Provide the [x, y] coordinate of the cell's center where the given text is located.  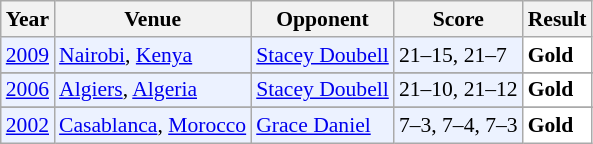
7–3, 7–4, 7–3 [458, 126]
Grace Daniel [322, 126]
21–15, 21–7 [458, 55]
Score [458, 19]
Casablanca, Morocco [152, 126]
Result [558, 19]
2009 [28, 55]
2002 [28, 126]
Venue [152, 19]
Algiers, Algeria [152, 90]
21–10, 21–12 [458, 90]
Opponent [322, 19]
Year [28, 19]
2006 [28, 90]
Nairobi, Kenya [152, 55]
